Scan for the cell matching the given text and deliver its [X, Y] coordinate at center. 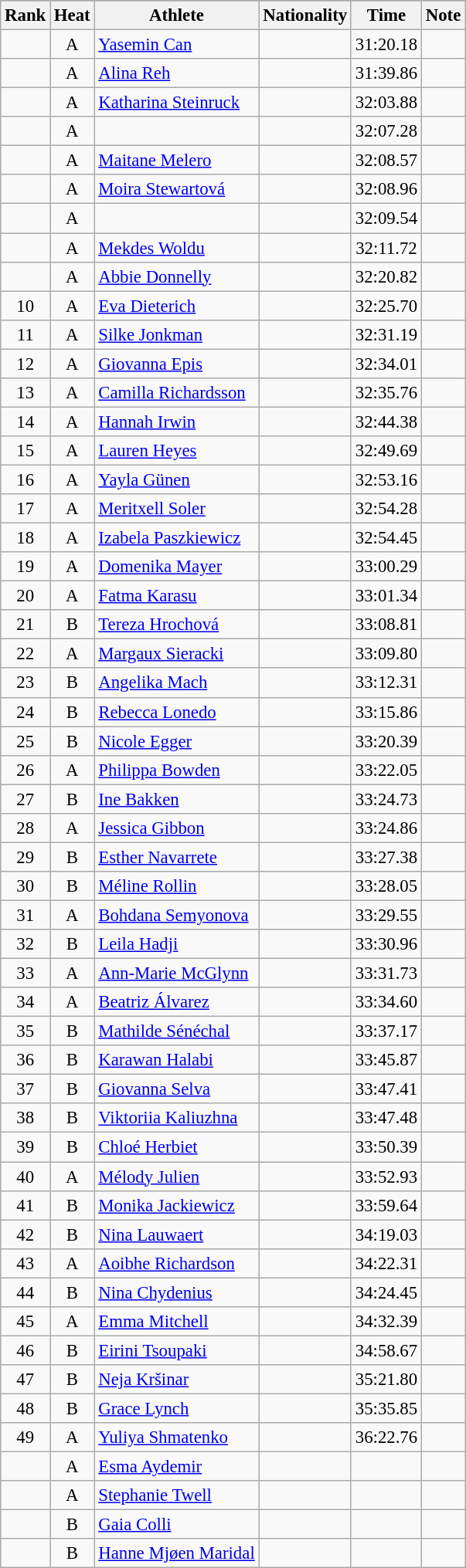
32:35.76 [386, 393]
Ann-Marie McGlynn [176, 974]
Tereza Hrochová [176, 625]
35:21.80 [386, 1380]
33:30.96 [386, 944]
33:27.38 [386, 857]
Rank [26, 15]
Karawan Halabi [176, 1060]
31:39.86 [386, 73]
Beatriz Álvarez [176, 1002]
11 [26, 334]
28 [26, 828]
Esther Navarrete [176, 857]
Giovanna Selva [176, 1089]
32:08.57 [386, 161]
34:24.45 [386, 1292]
33:09.80 [386, 654]
15 [26, 451]
Angelika Mach [176, 683]
34 [26, 1002]
Giovanna Epis [176, 364]
Monika Jackiewicz [176, 1205]
33:08.81 [386, 625]
37 [26, 1089]
33:00.29 [386, 567]
32:07.28 [386, 131]
38 [26, 1119]
Margaux Sieracki [176, 654]
Nicole Egger [176, 741]
Eirini Tsoupaki [176, 1350]
Bohdana Semyonova [176, 915]
Jessica Gibbon [176, 828]
Meritxell Soler [176, 509]
10 [26, 306]
33:31.73 [386, 974]
24 [26, 712]
41 [26, 1205]
45 [26, 1322]
34:19.03 [386, 1234]
Hannah Irwin [176, 422]
Gaia Colli [176, 1525]
32:20.82 [386, 276]
32:54.45 [386, 538]
35 [26, 1031]
32:03.88 [386, 103]
33:15.86 [386, 712]
Domenika Mayer [176, 567]
32:44.38 [386, 422]
16 [26, 479]
33:29.55 [386, 915]
12 [26, 364]
Lauren Heyes [176, 451]
32:31.19 [386, 334]
32:53.16 [386, 479]
29 [26, 857]
33:59.64 [386, 1205]
Athlete [176, 15]
Nina Lauwaert [176, 1234]
Esma Aydemir [176, 1467]
Maitane Melero [176, 161]
33:52.93 [386, 1177]
19 [26, 567]
34:32.39 [386, 1322]
21 [26, 625]
32:11.72 [386, 248]
33:34.60 [386, 1002]
Aoibhe Richardson [176, 1263]
32:54.28 [386, 509]
Moira Stewartová [176, 189]
Mathilde Sénéchal [176, 1031]
Mélody Julien [176, 1177]
20 [26, 596]
33:47.41 [386, 1089]
34:22.31 [386, 1263]
31 [26, 915]
32:08.96 [386, 189]
14 [26, 422]
43 [26, 1263]
40 [26, 1177]
39 [26, 1147]
44 [26, 1292]
32:25.70 [386, 306]
17 [26, 509]
Chloé Herbiet [176, 1147]
Silke Jonkman [176, 334]
22 [26, 654]
13 [26, 393]
Yasemin Can [176, 45]
35:35.85 [386, 1408]
23 [26, 683]
33:12.31 [386, 683]
Yuliya Shmatenko [176, 1438]
36 [26, 1060]
Abbie Donnelly [176, 276]
Méline Rollin [176, 886]
Stephanie Twell [176, 1495]
42 [26, 1234]
33 [26, 974]
46 [26, 1350]
18 [26, 538]
Mekdes Woldu [176, 248]
31:20.18 [386, 45]
27 [26, 799]
33:24.73 [386, 799]
Heat [73, 15]
49 [26, 1438]
33:20.39 [386, 741]
Philippa Bowden [176, 770]
Fatma Karasu [176, 596]
Grace Lynch [176, 1408]
33:22.05 [386, 770]
32:09.54 [386, 218]
Nina Chydenius [176, 1292]
Note [443, 15]
47 [26, 1380]
Leila Hadji [176, 944]
33:47.48 [386, 1119]
Neja Kršinar [176, 1380]
Time [386, 15]
Emma Mitchell [176, 1322]
Alina Reh [176, 73]
Katharina Steinruck [176, 103]
33:37.17 [386, 1031]
30 [26, 886]
Ine Bakken [176, 799]
Izabela Paszkiewicz [176, 538]
33:50.39 [386, 1147]
33:45.87 [386, 1060]
33:01.34 [386, 596]
34:58.67 [386, 1350]
48 [26, 1408]
33:28.05 [386, 886]
32:49.69 [386, 451]
Viktoriia Kaliuzhna [176, 1119]
33:24.86 [386, 828]
Rebecca Lonedo [176, 712]
26 [26, 770]
Hanne Mjøen Maridal [176, 1553]
Eva Dieterich [176, 306]
32:34.01 [386, 364]
36:22.76 [386, 1438]
25 [26, 741]
Yayla Günen [176, 479]
Camilla Richardsson [176, 393]
32 [26, 944]
Nationality [304, 15]
